Detect which cell encompasses the target text, then output its [X, Y] center coordinate. 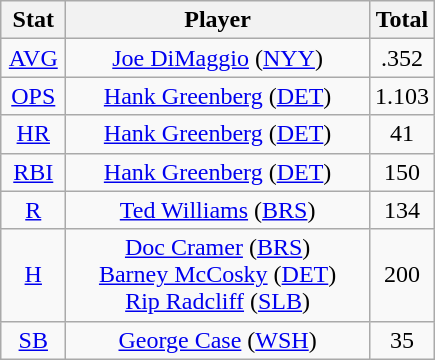
35 [402, 340]
Total [402, 20]
Doc Cramer (BRS)Barney McCosky (DET)Rip Radcliff (SLB) [218, 275]
134 [402, 210]
SB [34, 340]
1.103 [402, 96]
HR [34, 134]
George Case (WSH) [218, 340]
.352 [402, 58]
200 [402, 275]
150 [402, 172]
AVG [34, 58]
RBI [34, 172]
Player [218, 20]
Stat [34, 20]
H [34, 275]
Joe DiMaggio (NYY) [218, 58]
41 [402, 134]
Ted Williams (BRS) [218, 210]
R [34, 210]
OPS [34, 96]
